Identify which cell holds the provided text, then report its (X, Y) central coordinate. 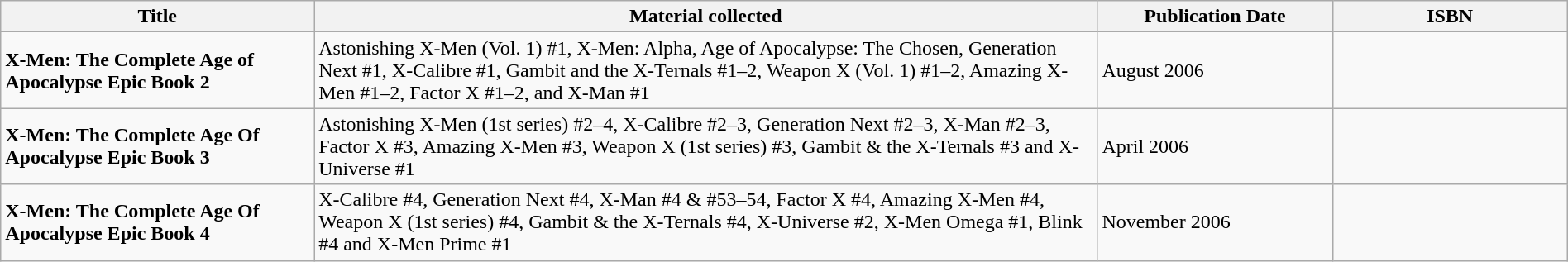
Title (157, 17)
X-Men: The Complete Age Of Apocalypse Epic Book 3 (157, 146)
Material collected (706, 17)
April 2006 (1215, 146)
November 2006 (1215, 222)
ISBN (1450, 17)
August 2006 (1215, 70)
X-Men: The Complete Age Of Apocalypse Epic Book 4 (157, 222)
Publication Date (1215, 17)
X-Men: The Complete Age of Apocalypse Epic Book 2 (157, 70)
